For the text-containing cell, return its midpoint in [x, y] coordinate format. 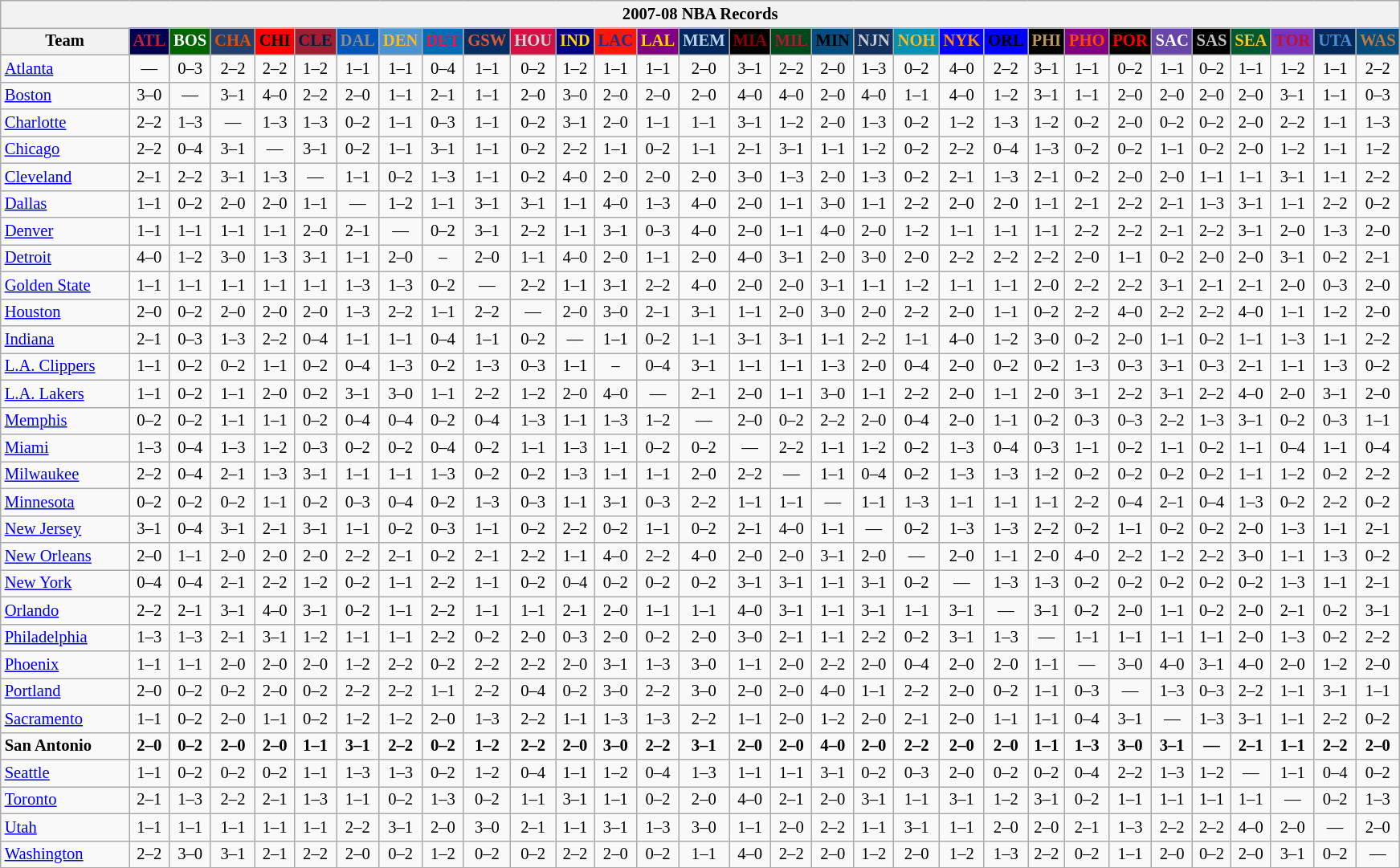
Atlanta [65, 68]
MIN [833, 41]
IND [575, 41]
CHI [275, 41]
Phoenix [65, 664]
Detroit [65, 258]
DAL [358, 41]
MEM [704, 41]
ORL [1006, 41]
CHA [233, 41]
Toronto [65, 800]
BOS [190, 41]
New Jersey [65, 529]
Portland [65, 691]
CLE [315, 41]
DET [443, 41]
NYK [961, 41]
GSW [487, 41]
2007-08 NBA Records [700, 14]
Dallas [65, 204]
Orlando [65, 610]
SEA [1251, 41]
LAC [615, 41]
Philadelphia [65, 638]
San Antonio [65, 746]
Milwaukee [65, 475]
PHI [1047, 41]
Team [65, 41]
LAL [658, 41]
Utah [65, 827]
Memphis [65, 421]
Houston [65, 312]
HOU [533, 41]
Minnesota [65, 502]
NOH [917, 41]
L.A. Lakers [65, 393]
Charlotte [65, 123]
Cleveland [65, 177]
Washington [65, 854]
New York [65, 583]
WAS [1378, 41]
Golden State [65, 285]
UTA [1335, 41]
SAS [1212, 41]
Denver [65, 230]
L.A. Clippers [65, 366]
Chicago [65, 149]
SAC [1173, 41]
Seattle [65, 773]
PHO [1087, 41]
Indiana [65, 340]
POR [1129, 41]
NJN [874, 41]
Sacramento [65, 719]
Boston [65, 96]
Miami [65, 447]
DEN [400, 41]
ATL [149, 41]
New Orleans [65, 556]
MIL [792, 41]
TOR [1292, 41]
MIA [750, 41]
